Search for the cell housing the specified text and yield its [x, y] center coordinate. 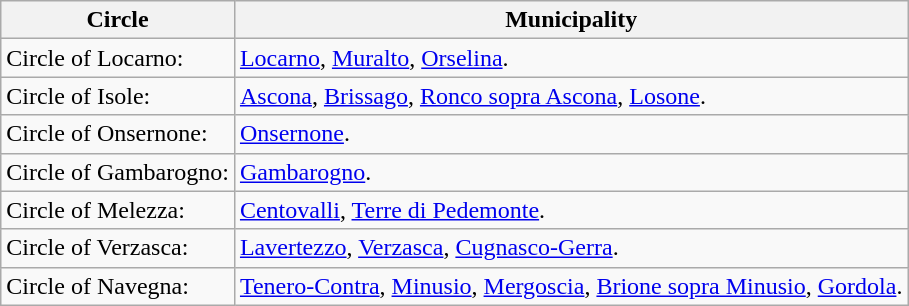
Municipality [571, 20]
Circle of Onsernone: [118, 134]
Tenero-Contra, Minusio, Mergoscia, Brione sopra Minusio, Gordola. [571, 286]
Lavertezzo, Verzasca, Cugnasco-Gerra. [571, 248]
Circle of Navegna: [118, 286]
Centovalli, Terre di Pedemonte. [571, 210]
Gambarogno. [571, 172]
Circle of Verzasca: [118, 248]
Locarno, Muralto, Orselina. [571, 58]
Circle of Isole: [118, 96]
Circle of Gambarogno: [118, 172]
Circle of Locarno: [118, 58]
Ascona, Brissago, Ronco sopra Ascona, Losone. [571, 96]
Circle [118, 20]
Onsernone. [571, 134]
Circle of Melezza: [118, 210]
